Capture the cell that displays the provided text and extract its (x, y) central coordinate. 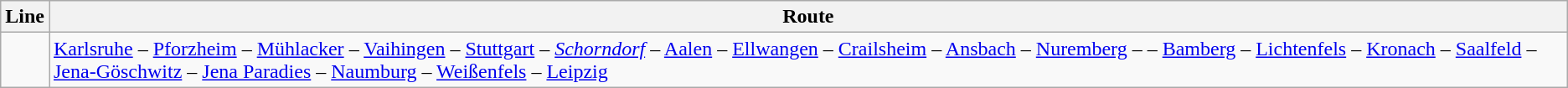
Line (25, 17)
Route (807, 17)
